Capture the cell that displays the provided text and extract its (x, y) central coordinate. 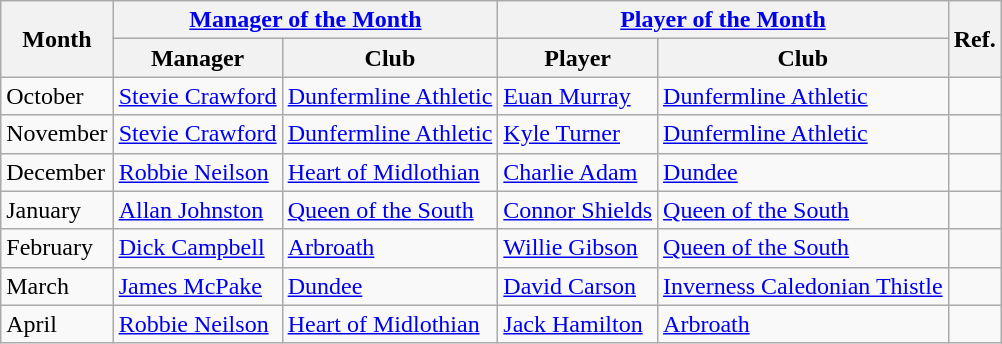
Dick Campbell (198, 248)
Euan Murray (578, 96)
November (57, 134)
James McPake (198, 286)
Manager of the Month (306, 20)
Player of the Month (723, 20)
Inverness Caledonian Thistle (804, 286)
Connor Shields (578, 210)
March (57, 286)
February (57, 248)
Jack Hamilton (578, 324)
Ref. (974, 39)
Charlie Adam (578, 172)
October (57, 96)
Kyle Turner (578, 134)
Player (578, 58)
David Carson (578, 286)
Allan Johnston (198, 210)
April (57, 324)
Willie Gibson (578, 248)
December (57, 172)
Manager (198, 58)
January (57, 210)
Month (57, 39)
